Scan for the cell matching the given text and deliver its [X, Y] coordinate at center. 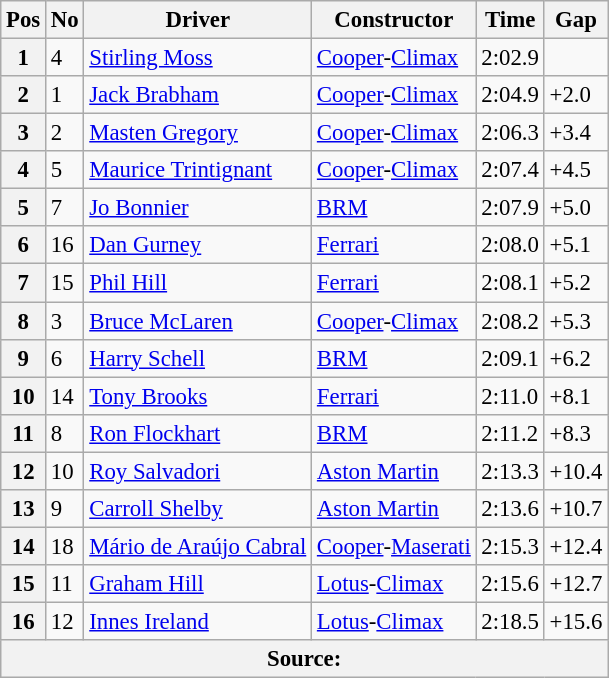
Gap [576, 20]
Pos [24, 20]
+6.2 [576, 358]
Cooper-Maserati [394, 546]
13 [24, 509]
+3.4 [576, 133]
Jack Brabham [198, 95]
2:06.3 [510, 133]
2:15.3 [510, 546]
Time [510, 20]
+8.1 [576, 396]
+5.2 [576, 283]
Graham Hill [198, 584]
Dan Gurney [198, 245]
No [65, 20]
2:15.6 [510, 584]
Maurice Trintignant [198, 170]
+10.4 [576, 471]
+12.4 [576, 546]
2:02.9 [510, 58]
+5.3 [576, 321]
Innes Ireland [198, 621]
2:07.9 [510, 208]
Phil Hill [198, 283]
2:09.1 [510, 358]
18 [65, 546]
Harry Schell [198, 358]
2:08.1 [510, 283]
2:08.2 [510, 321]
Carroll Shelby [198, 509]
Driver [198, 20]
Ron Flockhart [198, 433]
Source: [304, 659]
2:11.2 [510, 433]
+5.0 [576, 208]
2:13.3 [510, 471]
Bruce McLaren [198, 321]
Mário de Araújo Cabral [198, 546]
+2.0 [576, 95]
Tony Brooks [198, 396]
+8.3 [576, 433]
Constructor [394, 20]
+10.7 [576, 509]
+15.6 [576, 621]
+4.5 [576, 170]
2:13.6 [510, 509]
Masten Gregory [198, 133]
Jo Bonnier [198, 208]
+12.7 [576, 584]
2:11.0 [510, 396]
Stirling Moss [198, 58]
2:08.0 [510, 245]
2:18.5 [510, 621]
2:04.9 [510, 95]
Roy Salvadori [198, 471]
+5.1 [576, 245]
2:07.4 [510, 170]
